Output the [x, y] coordinate of the center of the cell containing the given text.  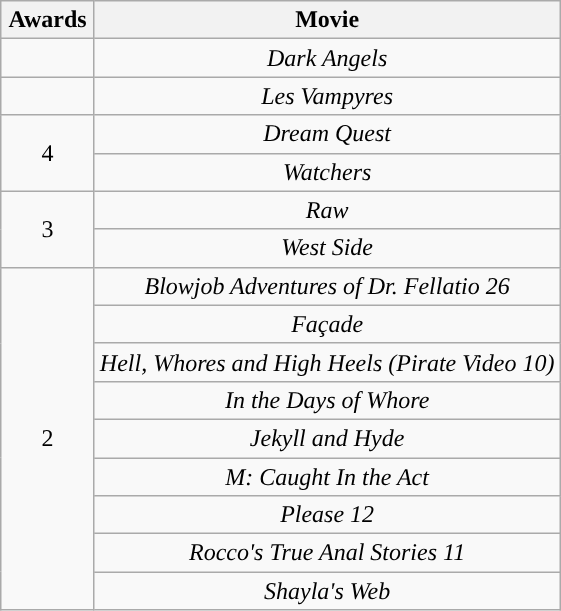
Watchers [327, 172]
Shayla's Web [327, 591]
Dream Quest [327, 134]
4 [48, 153]
Raw [327, 210]
Jekyll and Hyde [327, 438]
Dark Angels [327, 58]
Façade [327, 324]
Rocco's True Anal Stories 11 [327, 553]
West Side [327, 248]
Blowjob Adventures of Dr. Fellatio 26 [327, 286]
Hell, Whores and High Heels (Pirate Video 10) [327, 362]
Please 12 [327, 515]
2 [48, 438]
Awards [48, 20]
Movie [327, 20]
In the Days of Whore [327, 400]
3 [48, 229]
M: Caught In the Act [327, 477]
Les Vampyres [327, 96]
